Determine the (X, Y) coordinate at the center of the cell enclosing the given text.  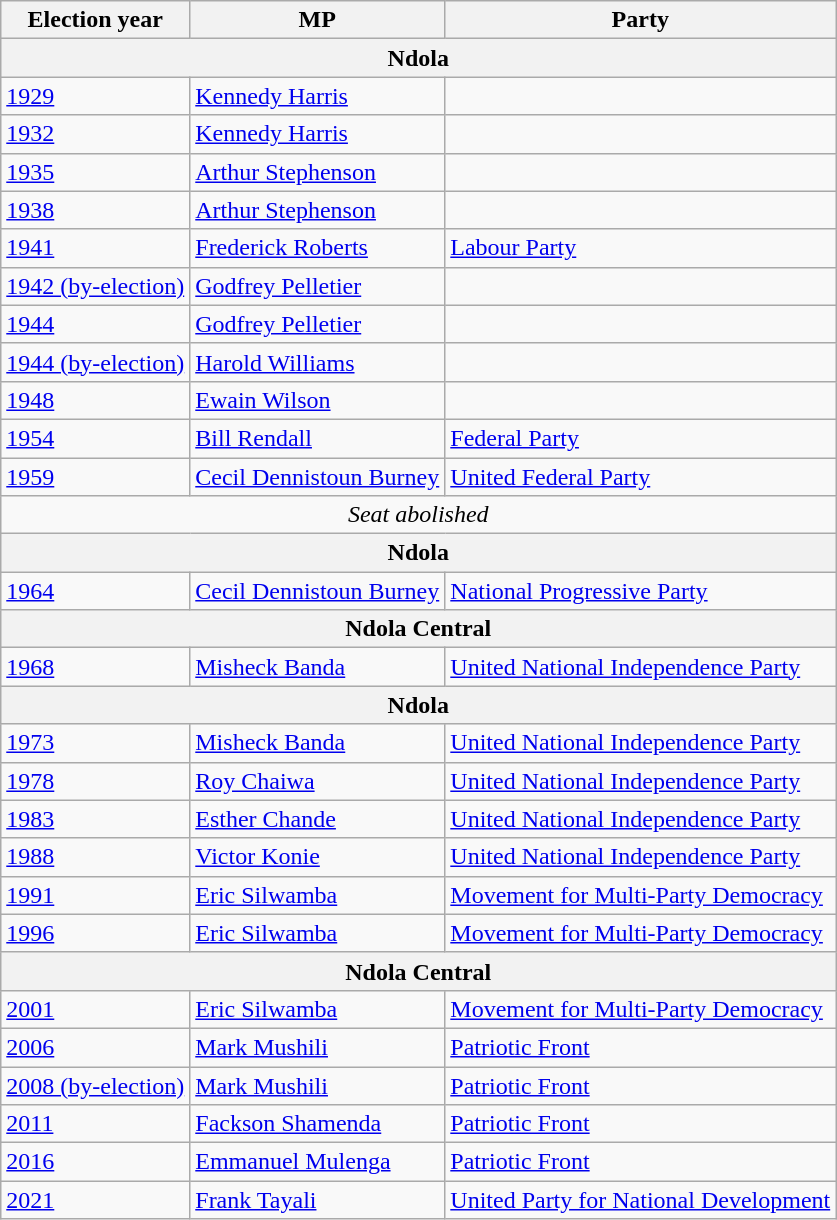
2001 (96, 1009)
1973 (96, 743)
Fackson Shamenda (318, 1124)
Roy Chaiwa (318, 781)
1941 (96, 248)
1996 (96, 933)
1978 (96, 781)
United Party for National Development (640, 1200)
1968 (96, 667)
Victor Konie (318, 857)
MP (318, 20)
1988 (96, 857)
Frank Tayali (318, 1200)
1929 (96, 96)
Election year (96, 20)
1959 (96, 477)
United Federal Party (640, 477)
2021 (96, 1200)
1942 (by-election) (96, 286)
Frederick Roberts (318, 248)
Seat abolished (418, 515)
1948 (96, 400)
Party (640, 20)
1944 (by-election) (96, 362)
Emmanuel Mulenga (318, 1162)
2011 (96, 1124)
Esther Chande (318, 819)
1932 (96, 134)
1954 (96, 438)
Ewain Wilson (318, 400)
Harold Williams (318, 362)
1964 (96, 591)
1938 (96, 210)
2006 (96, 1047)
1983 (96, 819)
1944 (96, 324)
Bill Rendall (318, 438)
Federal Party (640, 438)
1935 (96, 172)
2008 (by-election) (96, 1085)
1991 (96, 895)
National Progressive Party (640, 591)
2016 (96, 1162)
Labour Party (640, 248)
